Find where the given text appears and provide that cell's center as (x, y) coordinate. 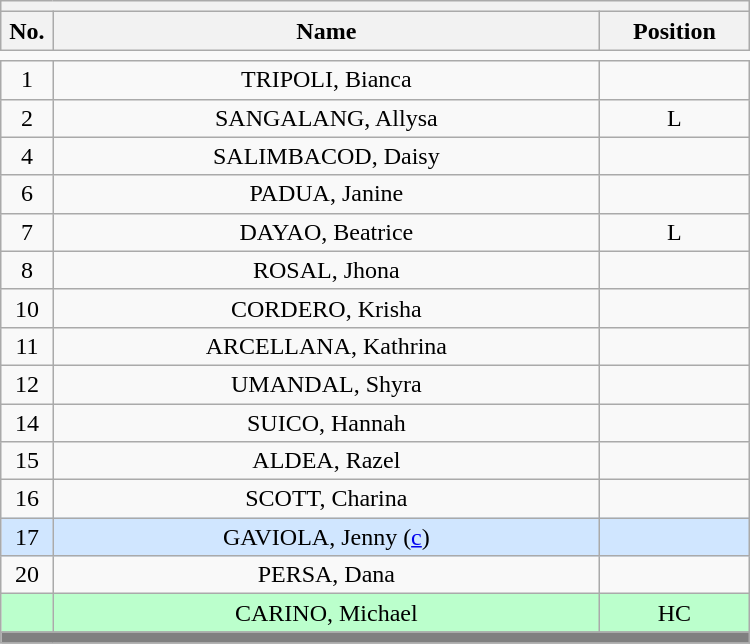
2 (27, 118)
16 (27, 499)
11 (27, 346)
CORDERO, Krisha (326, 308)
SCOTT, Charina (326, 499)
ROSAL, Jhona (326, 270)
ARCELLANA, Kathrina (326, 346)
PADUA, Janine (326, 194)
PERSA, Dana (326, 575)
UMANDAL, Shyra (326, 384)
GAVIOLA, Jenny (c) (326, 537)
Name (326, 31)
7 (27, 232)
10 (27, 308)
HC (675, 613)
ALDEA, Razel (326, 461)
1 (27, 80)
CARINO, Michael (326, 613)
SUICO, Hannah (326, 423)
8 (27, 270)
SANGALANG, Allysa (326, 118)
15 (27, 461)
14 (27, 423)
No. (27, 31)
20 (27, 575)
Position (675, 31)
DAYAO, Beatrice (326, 232)
6 (27, 194)
4 (27, 156)
12 (27, 384)
TRIPOLI, Bianca (326, 80)
SALIMBACOD, Daisy (326, 156)
17 (27, 537)
